Determine the (X, Y) coordinate at the center of the cell enclosing the given text.  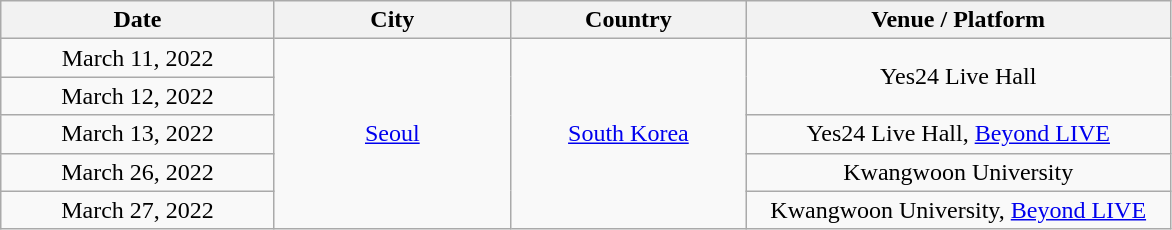
March 11, 2022 (138, 58)
Yes24 Live Hall (958, 77)
Country (628, 20)
Date (138, 20)
Kwangwoon University (958, 172)
March 12, 2022 (138, 96)
March 26, 2022 (138, 172)
City (392, 20)
Yes24 Live Hall, Beyond LIVE (958, 134)
Seoul (392, 134)
Venue / Platform (958, 20)
March 13, 2022 (138, 134)
South Korea (628, 134)
March 27, 2022 (138, 210)
Kwangwoon University, Beyond LIVE (958, 210)
